Extract the [x, y] coordinate from the center of the cell holding the provided text.  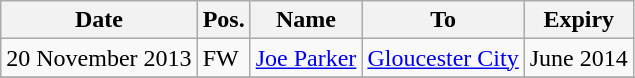
FW [224, 58]
June 2014 [578, 58]
Name [306, 20]
Joe Parker [306, 58]
Pos. [224, 20]
Date [99, 20]
To [443, 20]
Expiry [578, 20]
20 November 2013 [99, 58]
Gloucester City [443, 58]
